Search for the cell housing the specified text and yield its [X, Y] center coordinate. 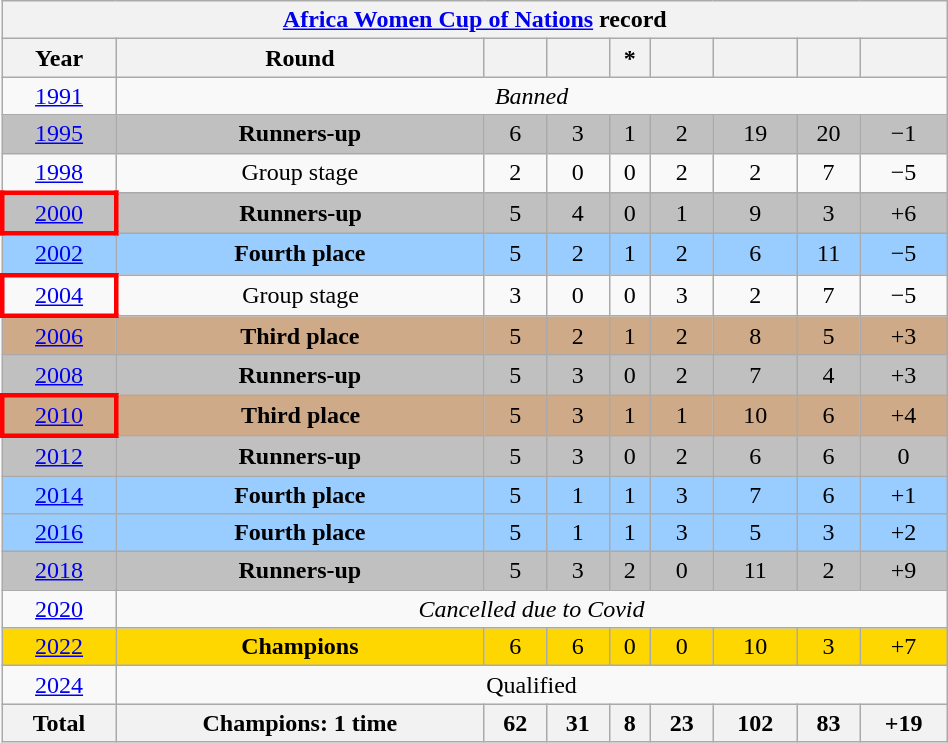
Champions: 1 time [300, 723]
2016 [59, 533]
2004 [59, 296]
+4 [904, 416]
19 [755, 134]
Africa Women Cup of Nations record [474, 20]
Champions [300, 647]
2000 [59, 214]
2022 [59, 647]
102 [755, 723]
31 [578, 723]
23 [682, 723]
2012 [59, 456]
1998 [59, 173]
2010 [59, 416]
83 [828, 723]
Year [59, 58]
+19 [904, 723]
2020 [59, 609]
Qualified [532, 685]
20 [828, 134]
Round [300, 58]
62 [516, 723]
2006 [59, 336]
+2 [904, 533]
Cancelled due to Covid [532, 609]
2018 [59, 571]
2008 [59, 375]
+9 [904, 571]
2014 [59, 495]
1995 [59, 134]
* [630, 58]
+6 [904, 214]
−1 [904, 134]
+1 [904, 495]
Banned [532, 96]
2024 [59, 685]
Total [59, 723]
1991 [59, 96]
9 [755, 214]
+7 [904, 647]
2002 [59, 254]
